Output the [X, Y] coordinate of the center of the cell containing the given text.  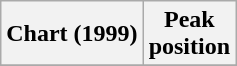
Chart (1999) [72, 34]
Peak position [189, 34]
